Capture the cell that displays the provided text and extract its [X, Y] central coordinate. 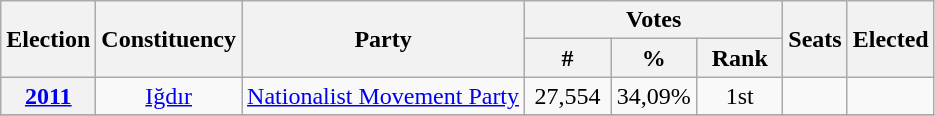
Iğdır [169, 96]
# [568, 58]
Rank [740, 58]
34,09% [654, 96]
Constituency [169, 39]
% [654, 58]
Nationalist Movement Party [384, 96]
1st [740, 96]
Election [48, 39]
27,554 [568, 96]
Party [384, 39]
Seats [815, 39]
2011 [48, 96]
Votes [654, 20]
Elected [890, 39]
